Search for the cell housing the specified text and yield its [x, y] center coordinate. 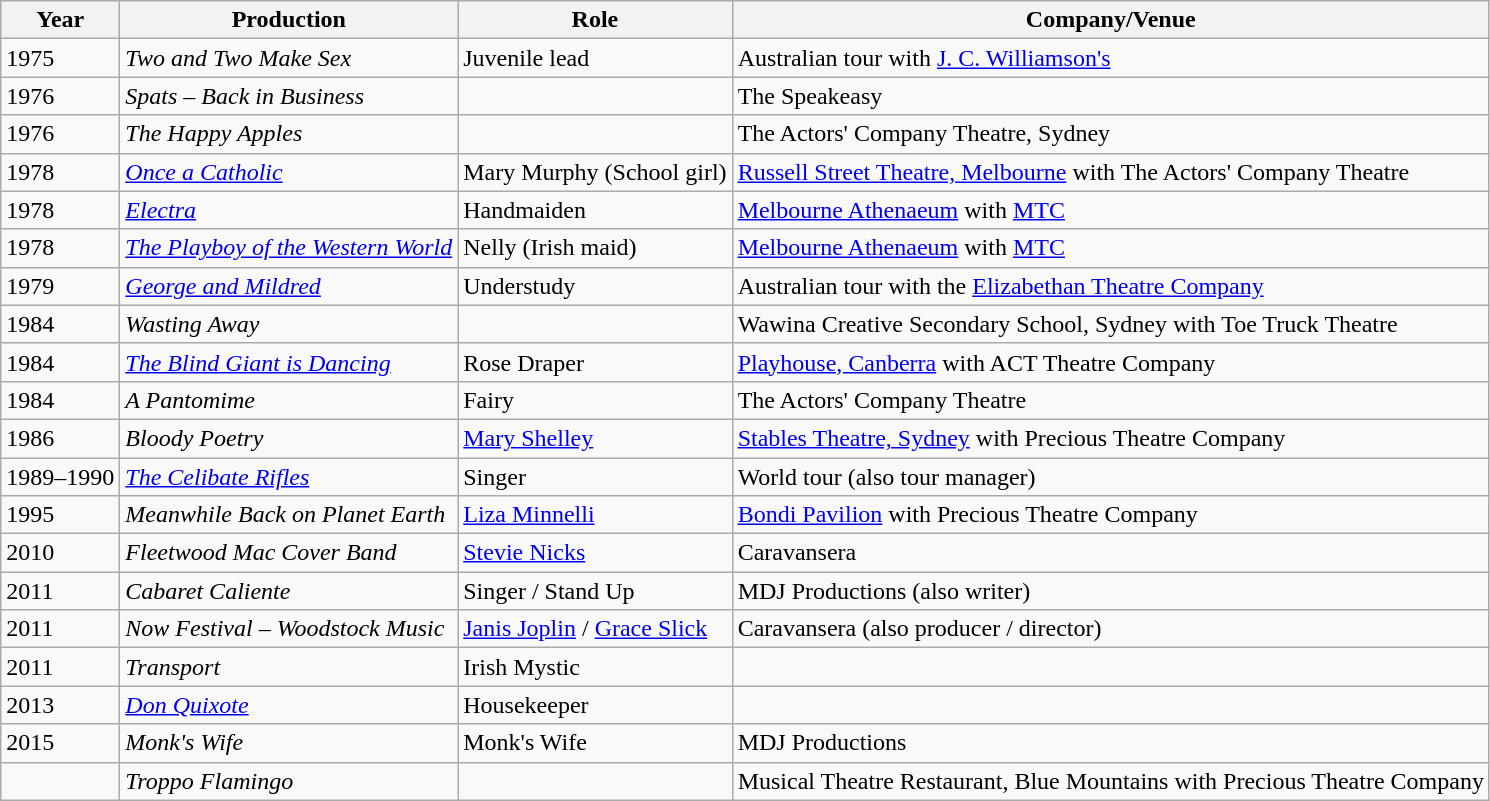
Australian tour with J. C. Williamson's [1110, 58]
Playhouse, Canberra with ACT Theatre Company [1110, 362]
2015 [60, 743]
Mary Shelley [595, 438]
Fleetwood Mac Cover Band [289, 553]
Understudy [595, 286]
MDJ Productions (also writer) [1110, 591]
2010 [60, 553]
Caravansera [1110, 553]
Troppo Flamingo [289, 781]
The Blind Giant is Dancing [289, 362]
Electra [289, 210]
1986 [60, 438]
The Celibate Rifles [289, 477]
Nelly (Irish maid) [595, 248]
1995 [60, 515]
Caravansera (also producer / director) [1110, 629]
Role [595, 20]
2013 [60, 705]
Bondi Pavilion with Precious Theatre Company [1110, 515]
The Actors' Company Theatre [1110, 400]
Don Quixote [289, 705]
Liza Minnelli [595, 515]
Handmaiden [595, 210]
The Playboy of the Western World [289, 248]
Russell Street Theatre, Melbourne with The Actors' Company Theatre [1110, 172]
Stables Theatre, Sydney with Precious Theatre Company [1110, 438]
Housekeeper [595, 705]
Bloody Poetry [289, 438]
Year [60, 20]
A Pantomime [289, 400]
Rose Draper [595, 362]
Wawina Creative Secondary School, Sydney with Toe Truck Theatre [1110, 324]
Janis Joplin / Grace Slick [595, 629]
Two and Two Make Sex [289, 58]
Once a Catholic [289, 172]
The Speakeasy [1110, 96]
Musical Theatre Restaurant, Blue Mountains with Precious Theatre Company [1110, 781]
George and Mildred [289, 286]
1989–1990 [60, 477]
Mary Murphy (School girl) [595, 172]
Singer [595, 477]
Cabaret Caliente [289, 591]
Stevie Nicks [595, 553]
Now Festival – Woodstock Music [289, 629]
Juvenile lead [595, 58]
Company/Venue [1110, 20]
Production [289, 20]
World tour (also tour manager) [1110, 477]
Spats – Back in Business [289, 96]
Meanwhile Back on Planet Earth [289, 515]
Fairy [595, 400]
MDJ Productions [1110, 743]
Singer / Stand Up [595, 591]
Australian tour with the Elizabethan Theatre Company [1110, 286]
The Actors' Company Theatre, Sydney [1110, 134]
Irish Mystic [595, 667]
1975 [60, 58]
1979 [60, 286]
Wasting Away [289, 324]
The Happy Apples [289, 134]
Transport [289, 667]
